Provide the (x, y) coordinate of the cell's center where the given text is located.  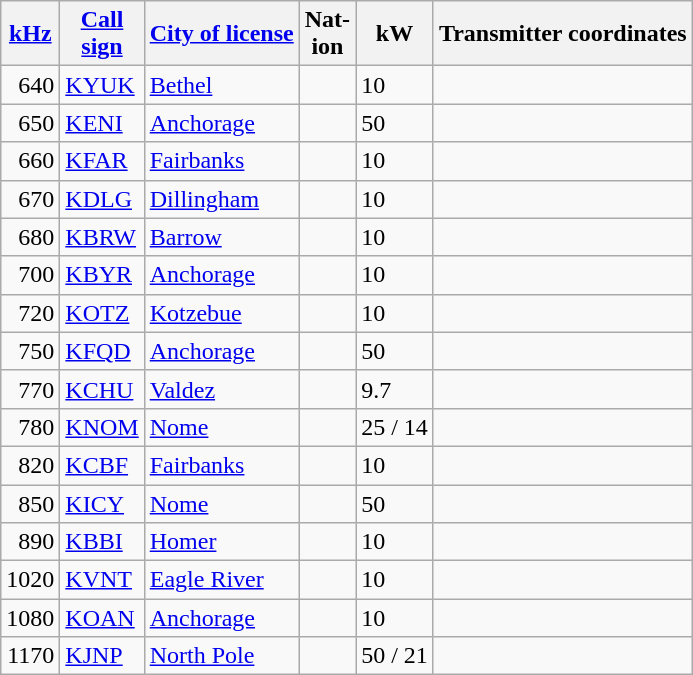
50 / 21 (395, 656)
KCBF (102, 465)
Bethel (222, 85)
650 (30, 123)
Barrow (222, 237)
KJNP (102, 656)
kHz (30, 34)
Nat-ion (327, 34)
700 (30, 275)
kW (395, 34)
Eagle River (222, 580)
Valdez (222, 389)
890 (30, 542)
Homer (222, 542)
Transmitter coordinates (562, 34)
640 (30, 85)
Dillingham (222, 199)
KFAR (102, 161)
KOAN (102, 618)
KFQD (102, 351)
750 (30, 351)
1020 (30, 580)
KVNT (102, 580)
KNOM (102, 427)
670 (30, 199)
1080 (30, 618)
KENI (102, 123)
680 (30, 237)
820 (30, 465)
KBRW (102, 237)
KDLG (102, 199)
1170 (30, 656)
KCHU (102, 389)
KICY (102, 503)
850 (30, 503)
City of license (222, 34)
Kotzebue (222, 313)
660 (30, 161)
KBBI (102, 542)
780 (30, 427)
25 / 14 (395, 427)
Callsign (102, 34)
720 (30, 313)
KYUK (102, 85)
North Pole (222, 656)
9.7 (395, 389)
KBYR (102, 275)
KOTZ (102, 313)
770 (30, 389)
